Identify which cell holds the provided text, then report its (x, y) central coordinate. 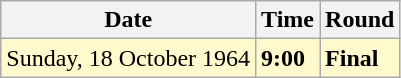
Final (360, 58)
Sunday, 18 October 1964 (128, 58)
Date (128, 20)
Round (360, 20)
Time (288, 20)
9:00 (288, 58)
